Identify which cell holds the provided text, then report its [x, y] central coordinate. 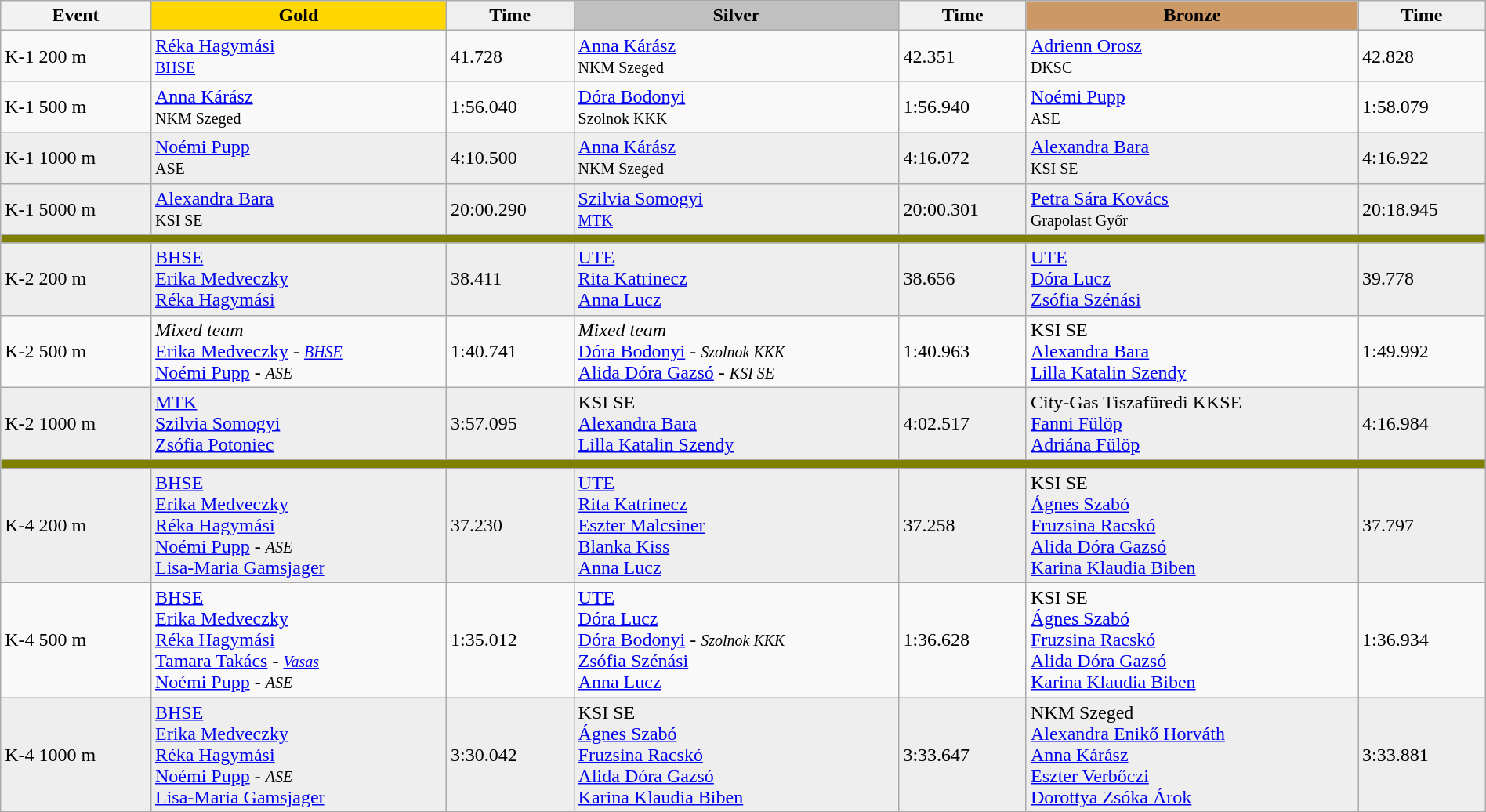
Mixed teamDóra Bodonyi - Szolnok KKKAlida Dóra Gazsó - KSI SE [737, 351]
4:10.500 [509, 158]
4:16.072 [962, 158]
38.656 [962, 279]
Event [76, 16]
4:16.984 [1422, 423]
K-1 5000 m [76, 208]
39.778 [1422, 279]
BHSEErika MedveczkyRéka HagymásiTamara Takács - VasasNoémi Pupp - ASE [298, 640]
Silver [737, 16]
K-4 200 m [76, 525]
Szilvia Somogyi MTK [737, 208]
Mixed teamErika Medveczky - BHSENoémi Pupp - ASE [298, 351]
42.828 [1422, 56]
37.797 [1422, 525]
3:30.042 [509, 755]
Dóra Bodonyi Szolnok KKK [737, 107]
UTEDóra LuczZsófia Szénási [1191, 279]
NKM SzegedAlexandra Enikő HorváthAnna KárászEszter VerbőcziDorottya Zsóka Árok [1191, 755]
K-1 500 m [76, 107]
BHSEErika MedveczkyRéka Hagymási [298, 279]
K-2 1000 m [76, 423]
3:57.095 [509, 423]
4:02.517 [962, 423]
UTERita KatrineczAnna Lucz [737, 279]
1:40.741 [509, 351]
38.411 [509, 279]
1:36.934 [1422, 640]
K-4 500 m [76, 640]
Réka Hagymási BHSE [298, 56]
4:16.922 [1422, 158]
K-2 200 m [76, 279]
42.351 [962, 56]
MTKSzilvia SomogyiZsófia Potoniec [298, 423]
37.258 [962, 525]
41.728 [509, 56]
1:56.040 [509, 107]
City-Gas Tiszafüredi KKSEFanni FülöpAdriána Fülöp [1191, 423]
20:00.290 [509, 208]
Adrienn Orosz DKSC [1191, 56]
1:58.079 [1422, 107]
UTERita KatrineczEszter MalcsinerBlanka KissAnna Lucz [737, 525]
K-1 1000 m [76, 158]
1:40.963 [962, 351]
20:00.301 [962, 208]
3:33.647 [962, 755]
37.230 [509, 525]
1:49.992 [1422, 351]
1:56.940 [962, 107]
K-1 200 m [76, 56]
1:35.012 [509, 640]
3:33.881 [1422, 755]
20:18.945 [1422, 208]
Gold [298, 16]
Bronze [1191, 16]
K-2 500 m [76, 351]
1:36.628 [962, 640]
K-4 1000 m [76, 755]
Petra Sára Kovács Grapolast Győr [1191, 208]
UTEDóra LuczDóra Bodonyi - Szolnok KKKZsófia SzénásiAnna Lucz [737, 640]
